Locate the cell with the specified text and output its (X, Y) center coordinate. 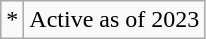
Active as of 2023 (114, 20)
* (12, 20)
